Locate the cell with the specified text and output its (X, Y) center coordinate. 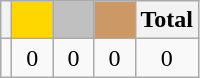
Total (167, 20)
